From the cell containing the given text, extract its center point as [X, Y] coordinate. 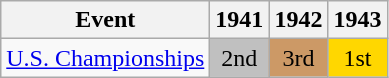
U.S. Championships [106, 58]
Event [106, 20]
1942 [298, 20]
1st [358, 58]
3rd [298, 58]
1943 [358, 20]
2nd [240, 58]
1941 [240, 20]
